Provide the (X, Y) coordinate of the cell's center where the given text is located.  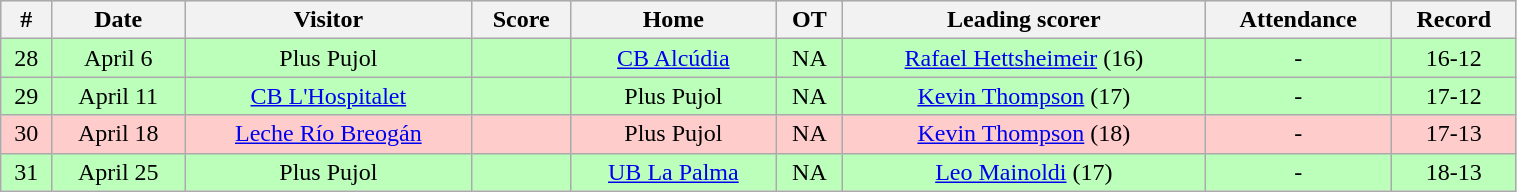
Date (118, 20)
# (26, 20)
18-13 (1454, 172)
31 (26, 172)
29 (26, 96)
Leo Mainoldi (17) (1024, 172)
Rafael Hettsheimeir (16) (1024, 58)
April 11 (118, 96)
April 18 (118, 134)
30 (26, 134)
UB La Palma (673, 172)
April 25 (118, 172)
Score (522, 20)
April 6 (118, 58)
Kevin Thompson (17) (1024, 96)
Record (1454, 20)
28 (26, 58)
CB Alcúdia (673, 58)
17-12 (1454, 96)
Visitor (328, 20)
17-13 (1454, 134)
OT (809, 20)
Leche Río Breogán (328, 134)
16-12 (1454, 58)
CB L'Hospitalet (328, 96)
Kevin Thompson (18) (1024, 134)
Attendance (1298, 20)
Leading scorer (1024, 20)
Home (673, 20)
